Scan for the cell matching the given text and deliver its [x, y] coordinate at center. 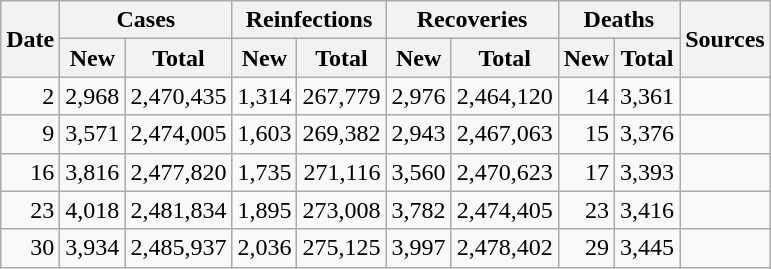
3,571 [92, 134]
1,314 [264, 96]
3,934 [92, 248]
2,036 [264, 248]
4,018 [92, 210]
1,603 [264, 134]
3,445 [648, 248]
3,416 [648, 210]
Sources [726, 39]
3,782 [418, 210]
275,125 [342, 248]
2,485,937 [178, 248]
2,470,435 [178, 96]
3,376 [648, 134]
15 [586, 134]
14 [586, 96]
9 [30, 134]
17 [586, 172]
Recoveries [472, 20]
2,477,820 [178, 172]
3,560 [418, 172]
2,474,005 [178, 134]
3,816 [92, 172]
1,895 [264, 210]
Date [30, 39]
30 [30, 248]
3,997 [418, 248]
2,968 [92, 96]
2,467,063 [504, 134]
2 [30, 96]
2,470,623 [504, 172]
2,474,405 [504, 210]
2,976 [418, 96]
3,361 [648, 96]
267,779 [342, 96]
Reinfections [309, 20]
3,393 [648, 172]
2,478,402 [504, 248]
Cases [146, 20]
1,735 [264, 172]
2,481,834 [178, 210]
269,382 [342, 134]
271,116 [342, 172]
16 [30, 172]
2,464,120 [504, 96]
Deaths [618, 20]
29 [586, 248]
2,943 [418, 134]
273,008 [342, 210]
